Return the (x, y) coordinate for the center point of the cell that contains the specified text.  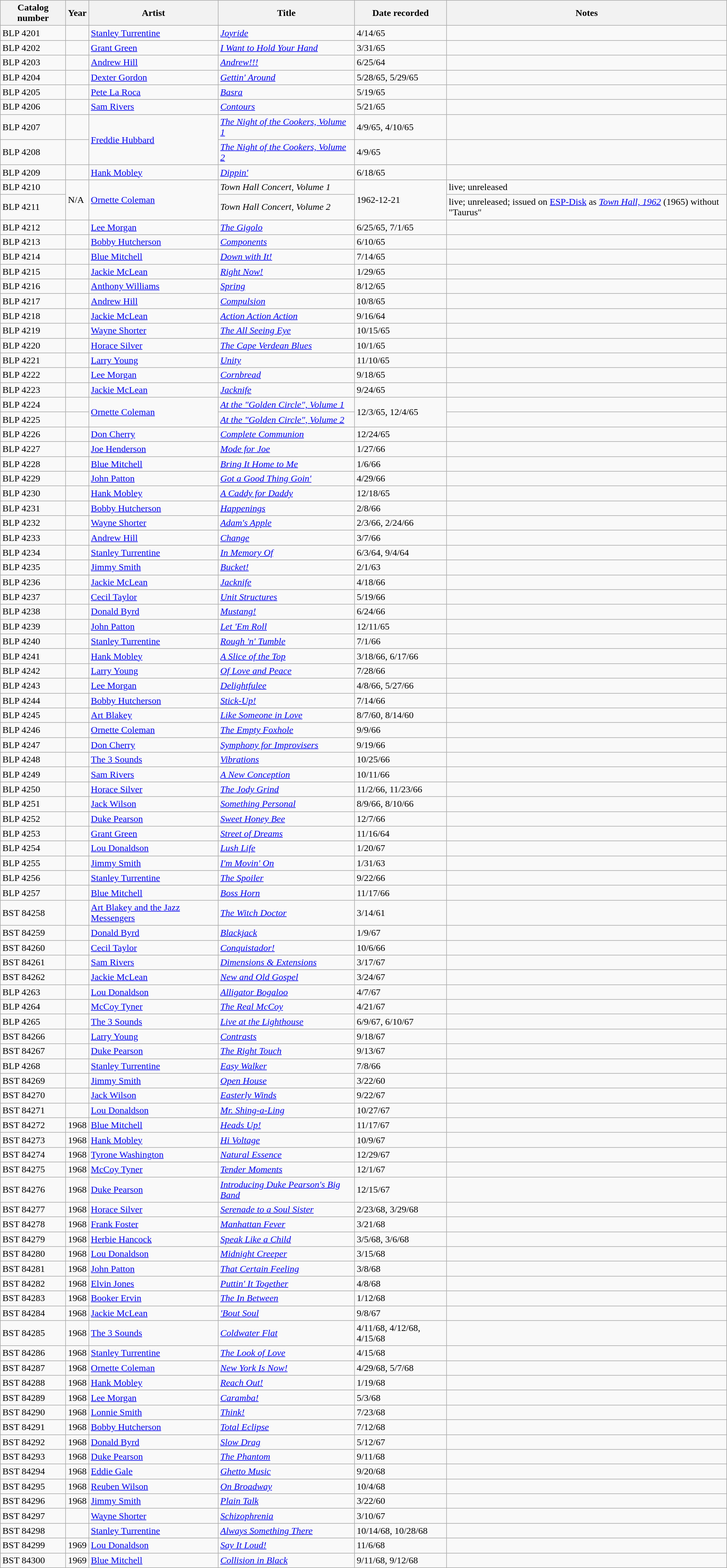
BST 84295 (33, 1486)
3/10/67 (401, 1516)
Cornbread (287, 375)
'Bout Soul (287, 1313)
Introducing Duke Pearson's Big Band (287, 1189)
BLP 4204 (33, 77)
Adam's Apple (287, 523)
Slow Drag (287, 1442)
4/18/66 (401, 582)
BST 84275 (33, 1169)
5/12/67 (401, 1442)
Compulsion (287, 301)
9/24/65 (401, 390)
Of Love and Peace (287, 671)
Conquistador! (287, 948)
12/7/66 (401, 819)
Pete La Roca (154, 92)
Lush Life (287, 848)
11/17/66 (401, 893)
BLP 4235 (33, 567)
BLP 4238 (33, 612)
12/29/67 (401, 1155)
BST 84283 (33, 1298)
The Jody Grind (287, 789)
BLP 4224 (33, 405)
At the "Golden Circle", Volume 1 (287, 405)
1/6/66 (401, 464)
4/15/68 (401, 1353)
Plain Talk (287, 1501)
1/20/67 (401, 848)
BLP 4234 (33, 553)
BLP 4205 (33, 92)
BST 84285 (33, 1333)
2/3/66, 2/24/66 (401, 523)
That Certain Feeling (287, 1269)
Change (287, 538)
Reach Out! (287, 1383)
BLP 4214 (33, 257)
BST 84297 (33, 1516)
BLP 4221 (33, 360)
6/10/65 (401, 242)
BLP 4228 (33, 464)
Schizophrenia (287, 1516)
5/19/66 (401, 597)
Think! (287, 1412)
12/1/67 (401, 1169)
3/31/65 (401, 48)
Heads Up! (287, 1125)
Bring It Home to Me (287, 464)
4/29/66 (401, 479)
Dexter Gordon (154, 77)
11/10/65 (401, 360)
BLP 4201 (33, 33)
BST 84289 (33, 1397)
BST 84286 (33, 1353)
7/14/66 (401, 701)
BST 84290 (33, 1412)
Mode for Joe (287, 449)
BST 84266 (33, 1036)
BLP 4213 (33, 242)
Vibrations (287, 760)
3/7/66 (401, 538)
BST 84258 (33, 912)
live; unreleased; issued on ESP-Disk as Town Hall, 1962 (1965) without "Taurus" (586, 207)
BST 84296 (33, 1501)
5/21/65 (401, 107)
Bucket! (287, 567)
10/11/66 (401, 774)
3/17/67 (401, 963)
Complete Communion (287, 434)
BLP 4218 (33, 316)
1962-12-21 (401, 200)
A Caddy for Daddy (287, 494)
Gettin' Around (287, 77)
Booker Ervin (154, 1298)
9/18/65 (401, 375)
6/18/65 (401, 172)
Down with It! (287, 257)
Rough 'n' Tumble (287, 641)
Mr. Shing-a-Ling (287, 1110)
Natural Essence (287, 1155)
Spring (287, 286)
BLP 4242 (33, 671)
The Real McCoy (287, 1007)
BST 84288 (33, 1383)
I Want to Hold Your Hand (287, 48)
BLP 4268 (33, 1066)
1/31/63 (401, 863)
Happenings (287, 508)
BLP 4233 (33, 538)
4/7/67 (401, 992)
The Phantom (287, 1457)
4/8/68 (401, 1284)
BLP 4217 (33, 301)
Joe Henderson (154, 449)
The Look of Love (287, 1353)
Year (77, 13)
Contours (287, 107)
10/9/67 (401, 1140)
3/8/68 (401, 1269)
The Night of the Cookers, Volume 1 (287, 127)
9/9/66 (401, 730)
11/16/64 (401, 834)
Total Eclipse (287, 1427)
BLP 4215 (33, 272)
Elvin Jones (154, 1284)
4/9/65, 4/10/65 (401, 127)
BLP 4250 (33, 789)
Artist (154, 13)
Andrew!!! (287, 63)
10/27/67 (401, 1110)
Manhattan Fever (287, 1224)
Herbie Hancock (154, 1239)
BST 84298 (33, 1531)
Tyrone Washington (154, 1155)
Collision in Black (287, 1560)
Freddie Hubbard (154, 140)
BST 84267 (33, 1051)
Date recorded (401, 13)
4/14/65 (401, 33)
8/12/65 (401, 286)
Got a Good Thing Goin' (287, 479)
BST 84270 (33, 1095)
10/1/65 (401, 345)
4/8/66, 5/27/66 (401, 685)
At the "Golden Circle", Volume 2 (287, 419)
Anthony Williams (154, 286)
5/3/68 (401, 1397)
5/19/65 (401, 92)
7/28/66 (401, 671)
12/18/65 (401, 494)
9/19/66 (401, 745)
BLP 4203 (33, 63)
Catalog number (33, 13)
1/29/65 (401, 272)
10/8/65 (401, 301)
1/12/68 (401, 1298)
Easterly Winds (287, 1095)
BST 84273 (33, 1140)
Ghetto Music (287, 1472)
BLP 4243 (33, 685)
BLP 4220 (33, 345)
BST 84262 (33, 977)
The Cape Verdean Blues (287, 345)
Delightfulee (287, 685)
12/15/67 (401, 1189)
10/25/66 (401, 760)
New York Is Now! (287, 1368)
9/22/67 (401, 1095)
Caramba! (287, 1397)
11/17/67 (401, 1125)
BLP 4231 (33, 508)
BLP 4246 (33, 730)
6/25/65, 7/1/65 (401, 227)
BST 84279 (33, 1239)
7/12/68 (401, 1427)
BST 84300 (33, 1560)
9/13/67 (401, 1051)
Symphony for Improvisers (287, 745)
BLP 4208 (33, 152)
Mustang! (287, 612)
BLP 4202 (33, 48)
BST 84294 (33, 1472)
BLP 4211 (33, 207)
I'm Movin' On (287, 863)
BLP 4247 (33, 745)
Joyride (287, 33)
BST 84271 (33, 1110)
BLP 4212 (33, 227)
Town Hall Concert, Volume 2 (287, 207)
11/6/68 (401, 1545)
9/22/66 (401, 878)
The Spoiler (287, 878)
BLP 4239 (33, 626)
BLP 4237 (33, 597)
BST 84284 (33, 1313)
8/7/60, 8/14/60 (401, 715)
Unity (287, 360)
Right Now! (287, 272)
BST 84281 (33, 1269)
BLP 4255 (33, 863)
4/29/68, 5/7/68 (401, 1368)
The Empty Foxhole (287, 730)
6/24/66 (401, 612)
Say It Loud! (287, 1545)
BLP 4207 (33, 127)
Unit Structures (287, 597)
BLP 4223 (33, 390)
Basra (287, 92)
The Witch Doctor (287, 912)
BST 84299 (33, 1545)
1/9/67 (401, 933)
9/20/68 (401, 1472)
Boss Horn (287, 893)
12/11/65 (401, 626)
BST 84291 (33, 1427)
12/3/65, 12/4/65 (401, 412)
3/18/66, 6/17/66 (401, 656)
Title (287, 13)
7/8/66 (401, 1066)
BST 84278 (33, 1224)
Stick-Up! (287, 701)
BLP 4245 (33, 715)
Notes (586, 13)
BLP 4225 (33, 419)
6/3/64, 9/4/64 (401, 553)
Puttin' It Together (287, 1284)
The All Seeing Eye (287, 331)
Always Something There (287, 1531)
BLP 4209 (33, 172)
BST 84274 (33, 1155)
Blackjack (287, 933)
BLP 4253 (33, 834)
BST 84276 (33, 1189)
3/21/68 (401, 1224)
BLP 4206 (33, 107)
BLP 4264 (33, 1007)
BST 84293 (33, 1457)
The In Between (287, 1298)
Serenade to a Soul Sister (287, 1210)
BLP 4265 (33, 1022)
Eddie Gale (154, 1472)
2/8/66 (401, 508)
3/5/68, 3/6/68 (401, 1239)
BLP 4240 (33, 641)
Contrasts (287, 1036)
Town Hall Concert, Volume 1 (287, 187)
BST 84280 (33, 1254)
9/11/68 (401, 1457)
Frank Foster (154, 1224)
The Right Touch (287, 1051)
Easy Walker (287, 1066)
BLP 4248 (33, 760)
The Night of the Cookers, Volume 2 (287, 152)
3/15/68 (401, 1254)
4/9/65 (401, 152)
Reuben Wilson (154, 1486)
Live at the Lighthouse (287, 1022)
BST 84292 (33, 1442)
Art Blakey (154, 715)
A Slice of the Top (287, 656)
12/24/65 (401, 434)
Dimensions & Extensions (287, 963)
9/11/68, 9/12/68 (401, 1560)
10/4/68 (401, 1486)
10/14/68, 10/28/68 (401, 1531)
BLP 4244 (33, 701)
live; unreleased (586, 187)
Art Blakey and the Jazz Messengers (154, 912)
BST 84259 (33, 933)
On Broadway (287, 1486)
7/1/66 (401, 641)
Action Action Action (287, 316)
BLP 4249 (33, 774)
BLP 4227 (33, 449)
BLP 4254 (33, 848)
BST 84282 (33, 1284)
BLP 4256 (33, 878)
BLP 4216 (33, 286)
10/6/66 (401, 948)
4/21/67 (401, 1007)
Midnight Creeper (287, 1254)
BLP 4222 (33, 375)
9/18/67 (401, 1036)
Tender Moments (287, 1169)
11/2/66, 11/23/66 (401, 789)
Coldwater Flat (287, 1333)
1/27/66 (401, 449)
BST 84260 (33, 948)
7/23/68 (401, 1412)
Let 'Em Roll (287, 626)
Sweet Honey Bee (287, 819)
BLP 4226 (33, 434)
In Memory Of (287, 553)
3/24/67 (401, 977)
Like Someone in Love (287, 715)
Speak Like a Child (287, 1239)
The Gigolo (287, 227)
Components (287, 242)
Open House (287, 1081)
BST 84261 (33, 963)
1/19/68 (401, 1383)
9/8/67 (401, 1313)
BLP 4236 (33, 582)
5/28/65, 5/29/65 (401, 77)
BLP 4263 (33, 992)
Dippin' (287, 172)
Something Personal (287, 804)
BLP 4210 (33, 187)
BLP 4251 (33, 804)
2/1/63 (401, 567)
Lonnie Smith (154, 1412)
BST 84272 (33, 1125)
6/9/67, 6/10/67 (401, 1022)
BLP 4257 (33, 893)
BST 84277 (33, 1210)
8/9/66, 8/10/66 (401, 804)
7/14/65 (401, 257)
3/14/61 (401, 912)
6/25/64 (401, 63)
Alligator Bogaloo (287, 992)
BLP 4241 (33, 656)
A New Conception (287, 774)
BST 84287 (33, 1368)
BLP 4232 (33, 523)
BLP 4230 (33, 494)
N/A (77, 200)
BLP 4219 (33, 331)
2/23/68, 3/29/68 (401, 1210)
9/16/64 (401, 316)
BLP 4229 (33, 479)
New and Old Gospel (287, 977)
Hi Voltage (287, 1140)
Street of Dreams (287, 834)
4/11/68, 4/12/68, 4/15/68 (401, 1333)
BLP 4252 (33, 819)
BST 84269 (33, 1081)
10/15/65 (401, 331)
